Detect which cell encompasses the target text, then output its (X, Y) center coordinate. 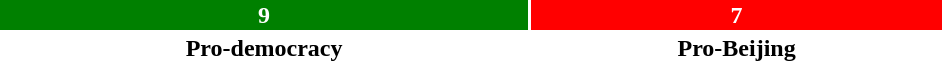
7 (736, 15)
9 (264, 15)
